Capture the cell that displays the provided text and extract its (x, y) central coordinate. 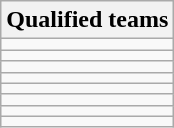
Qualified teams (88, 20)
